Locate the cell with the specified text and output its (x, y) center coordinate. 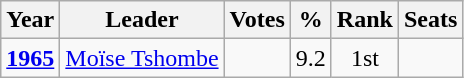
% (310, 20)
1965 (30, 58)
1st (364, 58)
Year (30, 20)
Moïse Tshombe (142, 58)
9.2 (310, 58)
Seats (430, 20)
Rank (364, 20)
Leader (142, 20)
Votes (257, 20)
